For the text-containing cell, return its midpoint in (X, Y) coordinate format. 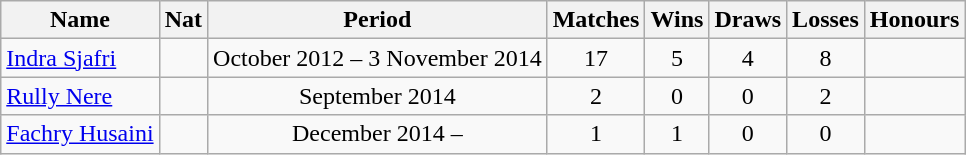
Period (378, 20)
5 (677, 58)
Fachry Husaini (80, 134)
Name (80, 20)
Honours (914, 20)
8 (826, 58)
Losses (826, 20)
Nat (183, 20)
October 2012 – 3 November 2014 (378, 58)
4 (748, 58)
Rully Nere (80, 96)
December 2014 – (378, 134)
September 2014 (378, 96)
Matches (596, 20)
Indra Sjafri (80, 58)
17 (596, 58)
Draws (748, 20)
Wins (677, 20)
